Find where the given text appears and provide that cell's center as (x, y) coordinate. 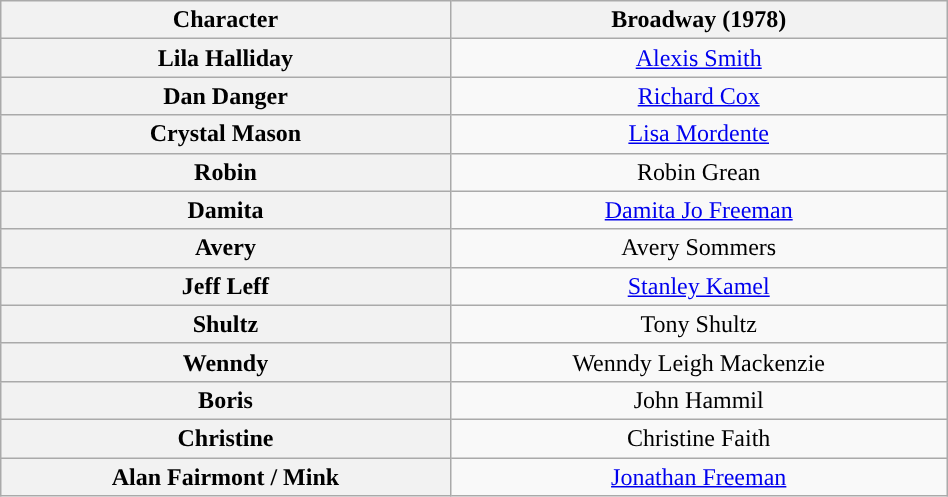
Damita (226, 210)
Christine Faith (698, 438)
Lila Halliday (226, 58)
Alan Fairmont / Mink (226, 477)
Alexis Smith (698, 58)
Character (226, 20)
Jonathan Freeman (698, 477)
Boris (226, 400)
Robin (226, 172)
Avery (226, 248)
Christine (226, 438)
Damita Jo Freeman (698, 210)
Robin Grean (698, 172)
Jeff Leff (226, 286)
Tony Shultz (698, 324)
Shultz (226, 324)
Stanley Kamel (698, 286)
Dan Danger (226, 96)
Broadway (1978) (698, 20)
Wenndy Leigh Mackenzie (698, 362)
Crystal Mason (226, 134)
Avery Sommers (698, 248)
Lisa Mordente (698, 134)
John Hammil (698, 400)
Richard Cox (698, 96)
Wenndy (226, 362)
